Return the (X, Y) coordinate for the center point of the cell that contains the specified text.  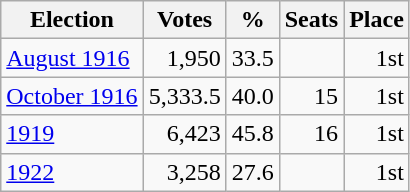
1,950 (184, 58)
1922 (72, 172)
Election (72, 20)
% (252, 20)
1919 (72, 134)
45.8 (252, 134)
40.0 (252, 96)
Votes (184, 20)
16 (311, 134)
October 1916 (72, 96)
August 1916 (72, 58)
27.6 (252, 172)
5,333.5 (184, 96)
15 (311, 96)
Seats (311, 20)
3,258 (184, 172)
6,423 (184, 134)
33.5 (252, 58)
Place (377, 20)
